Output the [X, Y] coordinate of the center of the cell containing the given text.  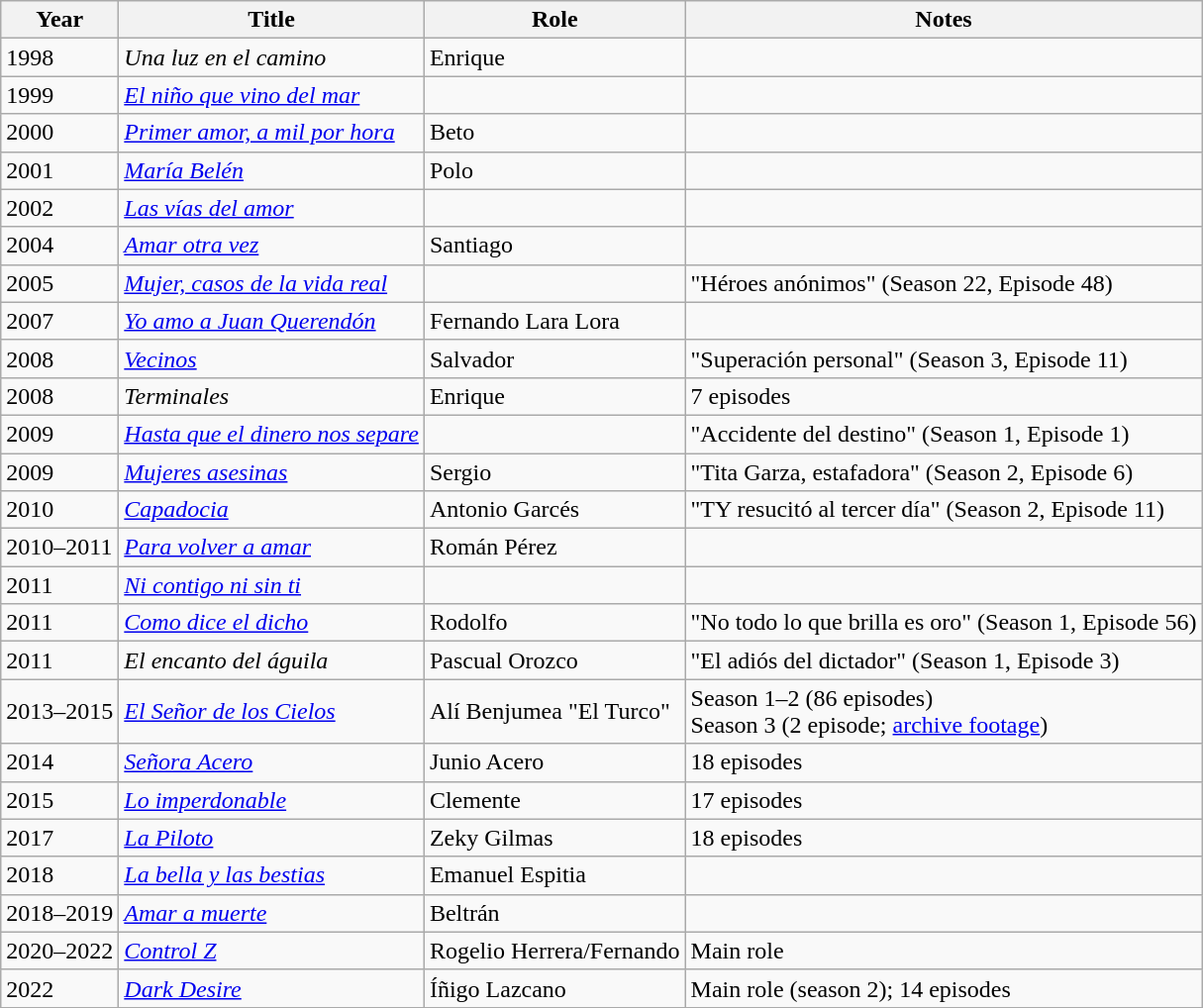
2022 [59, 988]
2010–2011 [59, 548]
2001 [59, 170]
Ni contigo ni sin ti [271, 585]
María Belén [271, 170]
Junio Acero [554, 762]
Mujer, casos de la vida real [271, 283]
Fernando Lara Lora [554, 321]
2015 [59, 800]
Sergio [554, 472]
Title [271, 20]
Santiago [554, 246]
"Accidente del destino" (Season 1, Episode 1) [944, 434]
Pascual Orozco [554, 660]
Clemente [554, 800]
"Superación personal" (Season 3, Episode 11) [944, 358]
"No todo lo que brilla es oro" (Season 1, Episode 56) [944, 623]
Year [59, 20]
Román Pérez [554, 548]
2005 [59, 283]
Rogelio Herrera/Fernando [554, 951]
La Piloto [271, 838]
Íñigo Lazcano [554, 988]
Yo amo a Juan Querendón [271, 321]
Salvador [554, 358]
"TY resucitó al tercer día" (Season 2, Episode 11) [944, 510]
Una luz en el camino [271, 57]
2014 [59, 762]
2007 [59, 321]
Polo [554, 170]
Season 1–2 (86 episodes)Season 3 (2 episode; archive footage) [944, 711]
Emanuel Espitia [554, 875]
1998 [59, 57]
7 episodes [944, 396]
El encanto del águila [271, 660]
La bella y las bestias [271, 875]
2002 [59, 208]
2017 [59, 838]
Amar a muerte [271, 913]
2020–2022 [59, 951]
2018–2019 [59, 913]
El Señor de los Cielos [271, 711]
Las vías del amor [271, 208]
Amar otra vez [271, 246]
2010 [59, 510]
Notes [944, 20]
"El adiós del dictador" (Season 1, Episode 3) [944, 660]
Main role (season 2); 14 episodes [944, 988]
Para volver a amar [271, 548]
Dark Desire [271, 988]
Terminales [271, 396]
Zeky Gilmas [554, 838]
2004 [59, 246]
2000 [59, 133]
"Héroes anónimos" (Season 22, Episode 48) [944, 283]
Hasta que el dinero nos separe [271, 434]
2018 [59, 875]
1999 [59, 95]
Vecinos [271, 358]
Role [554, 20]
Rodolfo [554, 623]
Beltrán [554, 913]
El niño que vino del mar [271, 95]
Alí Benjumea "El Turco" [554, 711]
Señora Acero [271, 762]
17 episodes [944, 800]
"Tita Garza, estafadora" (Season 2, Episode 6) [944, 472]
Mujeres asesinas [271, 472]
Antonio Garcés [554, 510]
Lo imperdonable [271, 800]
Como dice el dicho [271, 623]
Capadocia [271, 510]
2013–2015 [59, 711]
Primer amor, a mil por hora [271, 133]
Control Z [271, 951]
Main role [944, 951]
Beto [554, 133]
